Find where the given text appears and provide that cell's center as [X, Y] coordinate. 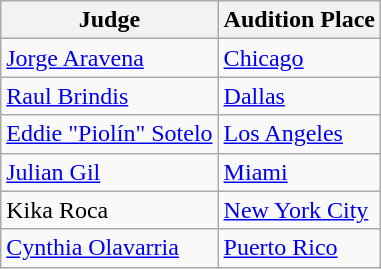
Dallas [299, 96]
Puerto Rico [299, 248]
Los Angeles [299, 134]
Julian Gil [110, 172]
Cynthia Olavarria [110, 248]
Jorge Aravena [110, 58]
Eddie "Piolín" Sotelo [110, 134]
Kika Roca [110, 210]
Miami [299, 172]
Judge [110, 20]
Chicago [299, 58]
New York City [299, 210]
Raul Brindis [110, 96]
Audition Place [299, 20]
